Capture the cell that displays the provided text and extract its (X, Y) central coordinate. 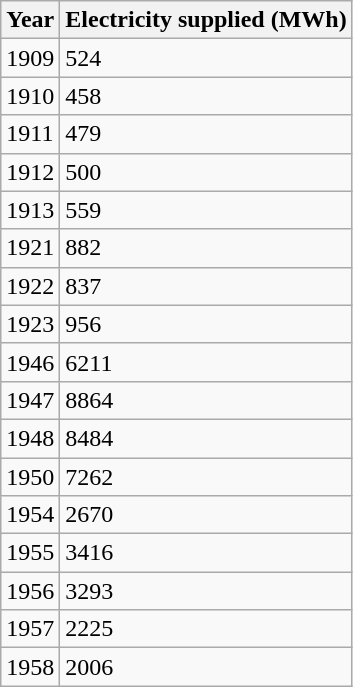
1921 (30, 248)
559 (206, 210)
6211 (206, 362)
3416 (206, 553)
1950 (30, 477)
7262 (206, 477)
500 (206, 172)
1923 (30, 324)
1946 (30, 362)
524 (206, 58)
1909 (30, 58)
1922 (30, 286)
1956 (30, 591)
1954 (30, 515)
956 (206, 324)
8864 (206, 400)
1948 (30, 438)
1947 (30, 400)
882 (206, 248)
2670 (206, 515)
479 (206, 134)
1913 (30, 210)
1912 (30, 172)
1957 (30, 629)
3293 (206, 591)
Electricity supplied (MWh) (206, 20)
1910 (30, 96)
2006 (206, 667)
1955 (30, 553)
1958 (30, 667)
1911 (30, 134)
837 (206, 286)
Year (30, 20)
458 (206, 96)
2225 (206, 629)
8484 (206, 438)
